Scan for the cell matching the given text and deliver its (x, y) coordinate at center. 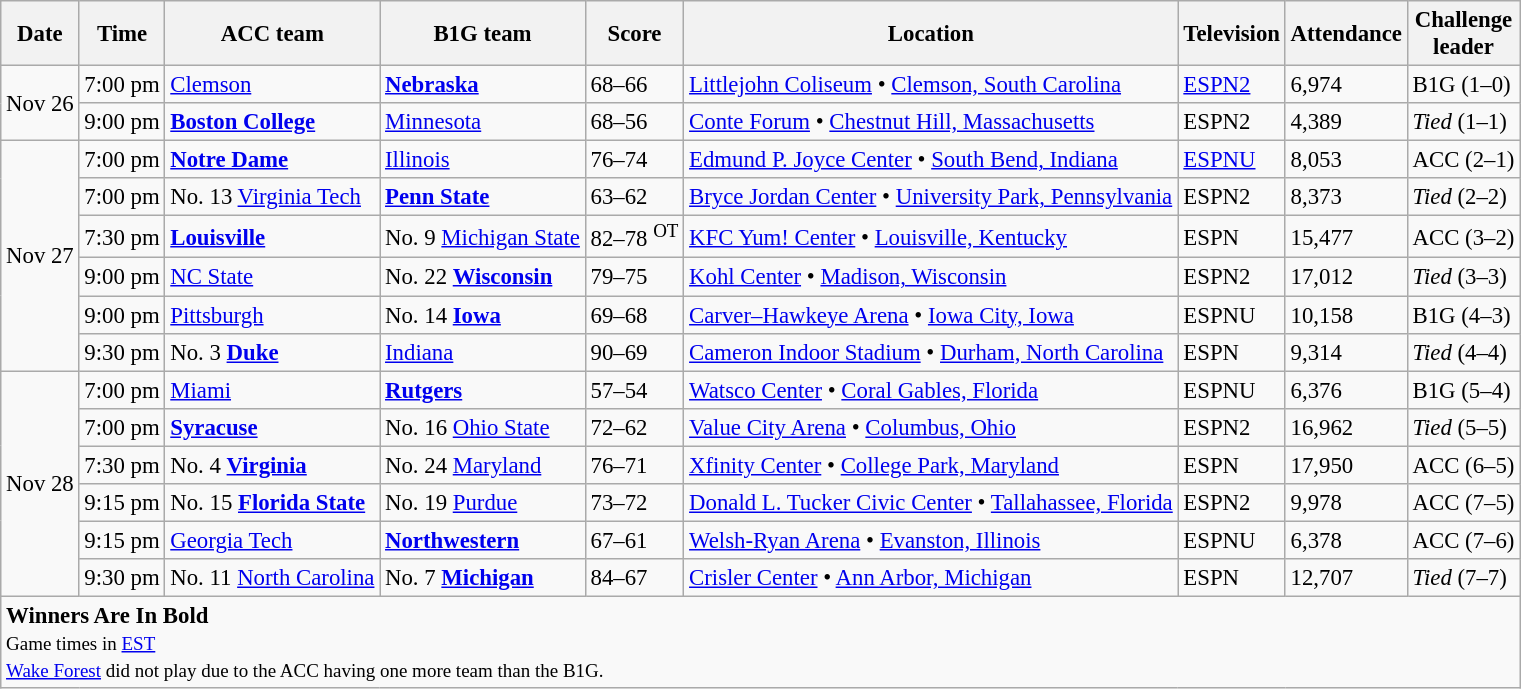
Welsh-Ryan Arena • Evanston, Illinois (931, 540)
Boston College (272, 122)
16,962 (1346, 427)
Tied (3–3) (1463, 277)
Nov 28 (40, 484)
Tied (7–7) (1463, 578)
ACC (7–6) (1463, 540)
Nov 26 (40, 104)
Indiana (482, 352)
68–66 (634, 85)
15,477 (1346, 237)
Miami (272, 390)
Xfinity Center • College Park, Maryland (931, 465)
Tied (4–4) (1463, 352)
68–56 (634, 122)
No. 7 Michigan (482, 578)
Illinois (482, 160)
B1G (4–3) (1463, 315)
NC State (272, 277)
No. 14 Iowa (482, 315)
Tied (2–2) (1463, 197)
90–69 (634, 352)
Watsco Center • Coral Gables, Florida (931, 390)
Notre Dame (272, 160)
Georgia Tech (272, 540)
ACC (2–1) (1463, 160)
Littlejohn Coliseum • Clemson, South Carolina (931, 85)
Value City Arena • Columbus, Ohio (931, 427)
Syracuse (272, 427)
No. 16 Ohio State (482, 427)
No. 22 Wisconsin (482, 277)
Tied (1–1) (1463, 122)
Northwestern (482, 540)
9,314 (1346, 352)
6,974 (1346, 85)
Nov 27 (40, 256)
B1G (1–0) (1463, 85)
17,012 (1346, 277)
Minnesota (482, 122)
63–62 (634, 197)
82–78 OT (634, 237)
ACC (7–5) (1463, 503)
Penn State (482, 197)
Score (634, 34)
67–61 (634, 540)
8,373 (1346, 197)
Kohl Center • Madison, Wisconsin (931, 277)
17,950 (1346, 465)
79–75 (634, 277)
ACC (3–2) (1463, 237)
84–67 (634, 578)
Cameron Indoor Stadium • Durham, North Carolina (931, 352)
72–62 (634, 427)
KFC Yum! Center • Louisville, Kentucky (931, 237)
Crisler Center • Ann Arbor, Michigan (931, 578)
Tied (5–5) (1463, 427)
10,158 (1346, 315)
Date (40, 34)
No. 11 North Carolina (272, 578)
8,053 (1346, 160)
Carver–Hawkeye Arena • Iowa City, Iowa (931, 315)
Time (122, 34)
69–68 (634, 315)
ACC team (272, 34)
Television (1232, 34)
Edmund P. Joyce Center • South Bend, Indiana (931, 160)
Pittsburgh (272, 315)
No. 19 Purdue (482, 503)
No. 13 Virginia Tech (272, 197)
Clemson (272, 85)
Nebraska (482, 85)
6,378 (1346, 540)
No. 4 Virginia (272, 465)
4,389 (1346, 122)
76–74 (634, 160)
No. 24 Maryland (482, 465)
Louisville (272, 237)
Attendance (1346, 34)
73–72 (634, 503)
Conte Forum • Chestnut Hill, Massachusetts (931, 122)
Winners Are In BoldGame times in ESTWake Forest did not play due to the ACC having one more team than the B1G. (760, 642)
9,978 (1346, 503)
B1G (5–4) (1463, 390)
Rutgers (482, 390)
57–54 (634, 390)
12,707 (1346, 578)
ACC (6–5) (1463, 465)
Donald L. Tucker Civic Center • Tallahassee, Florida (931, 503)
Location (931, 34)
Challengeleader (1463, 34)
B1G team (482, 34)
6,376 (1346, 390)
No. 15 Florida State (272, 503)
Bryce Jordan Center • University Park, Pennsylvania (931, 197)
76–71 (634, 465)
No. 3 Duke (272, 352)
No. 9 Michigan State (482, 237)
